Detect which cell encompasses the target text, then output its [x, y] center coordinate. 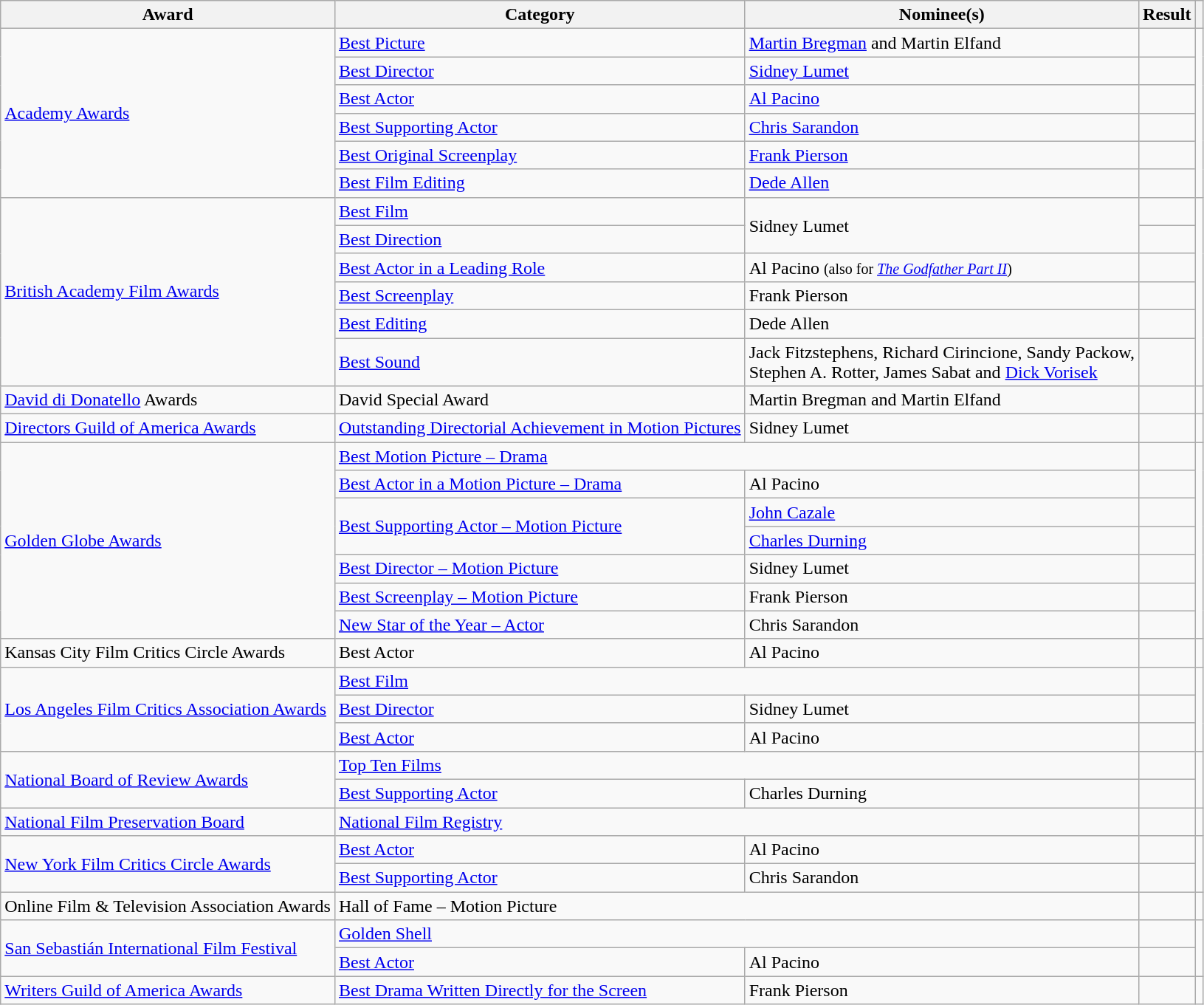
Online Film & Television Association Awards [168, 906]
Best Motion Picture – Drama [737, 456]
Best Drama Written Directly for the Screen [540, 990]
New Star of the Year – Actor [540, 625]
British Academy Film Awards [168, 291]
John Cazale [942, 512]
Kansas City Film Critics Circle Awards [168, 653]
Los Angeles Film Critics Association Awards [168, 709]
Best Actor in a Leading Role [540, 267]
Category [540, 15]
Best Direction [540, 239]
David di Donatello Awards [168, 400]
National Film Preservation Board [168, 822]
National Film Registry [737, 822]
Best Sound [540, 362]
Best Editing [540, 323]
Writers Guild of America Awards [168, 990]
Best Screenplay – Motion Picture [540, 597]
Academy Awards [168, 113]
Best Director – Motion Picture [540, 569]
David Special Award [540, 400]
Best Original Screenplay [540, 155]
New York Film Critics Circle Awards [168, 864]
National Board of Review Awards [168, 779]
Nominee(s) [942, 15]
Best Supporting Actor – Motion Picture [540, 526]
Hall of Fame – Motion Picture [737, 906]
Best Film Editing [540, 183]
Golden Globe Awards [168, 541]
Result [1167, 15]
Best Picture [540, 43]
Top Ten Films [737, 765]
Jack Fitzstephens, Richard Cirincione, Sandy Packow,Stephen A. Rotter, James Sabat and Dick Vorisek [942, 362]
Award [168, 15]
Best Actor in a Motion Picture – Drama [540, 484]
Golden Shell [737, 934]
Best Screenplay [540, 295]
Outstanding Directorial Achievement in Motion Pictures [540, 428]
Directors Guild of America Awards [168, 428]
Al Pacino (also for The Godfather Part II) [942, 267]
San Sebastián International Film Festival [168, 948]
